From the cell containing the given text, extract its center point as [x, y] coordinate. 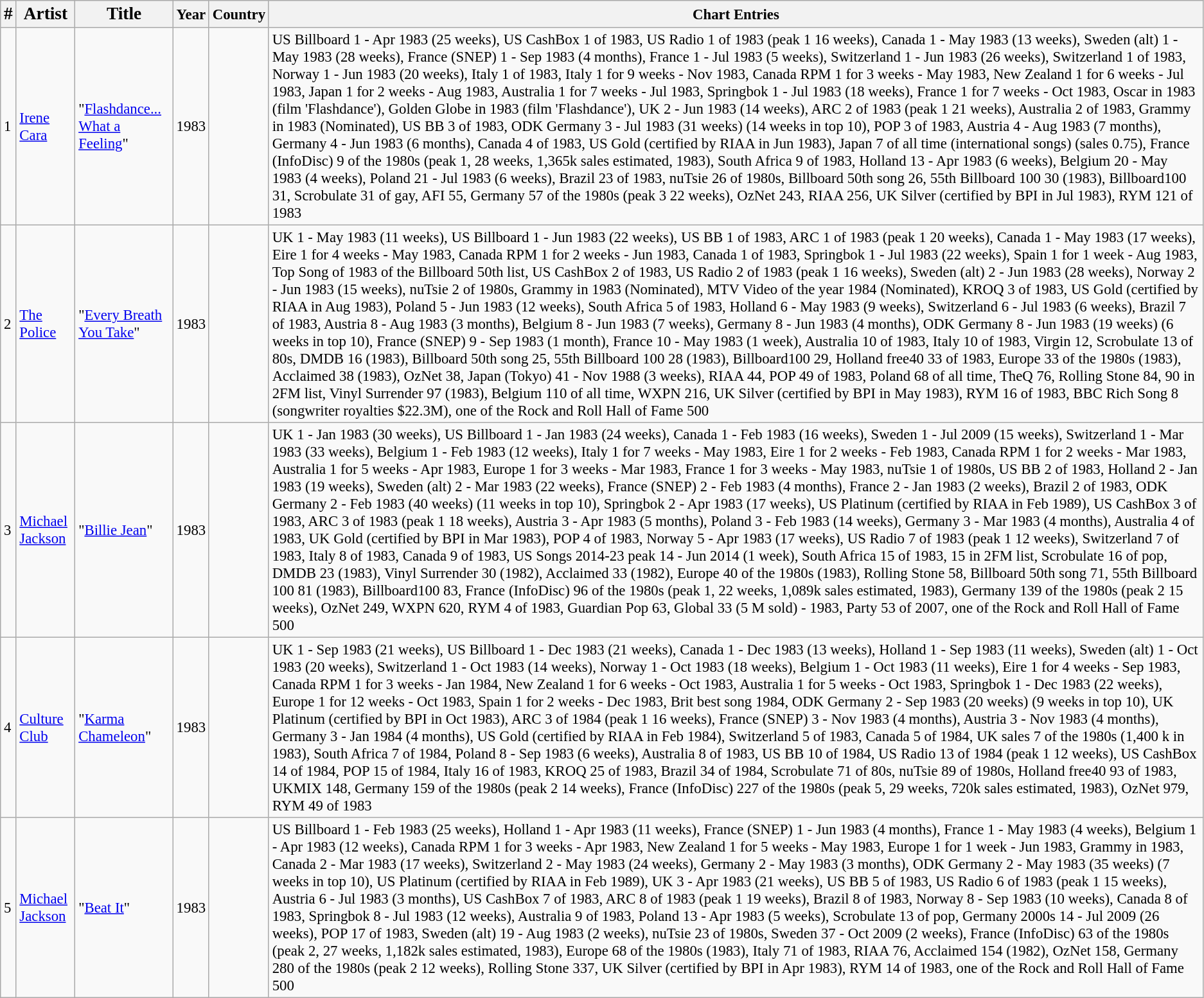
Country [239, 14]
2 [8, 324]
Title [124, 14]
Irene Cara [46, 127]
"Karma Chameleon" [124, 728]
Year [191, 14]
"Every Breath You Take" [124, 324]
1 [8, 127]
4 [8, 728]
"Billie Jean" [124, 530]
3 [8, 530]
5 [8, 908]
Artist [46, 14]
The Police [46, 324]
"Beat It" [124, 908]
"Flashdance... What a Feeling" [124, 127]
Chart Entries [736, 14]
Culture Club [46, 728]
# [8, 14]
